Locate the cell with the specified text and output its [x, y] center coordinate. 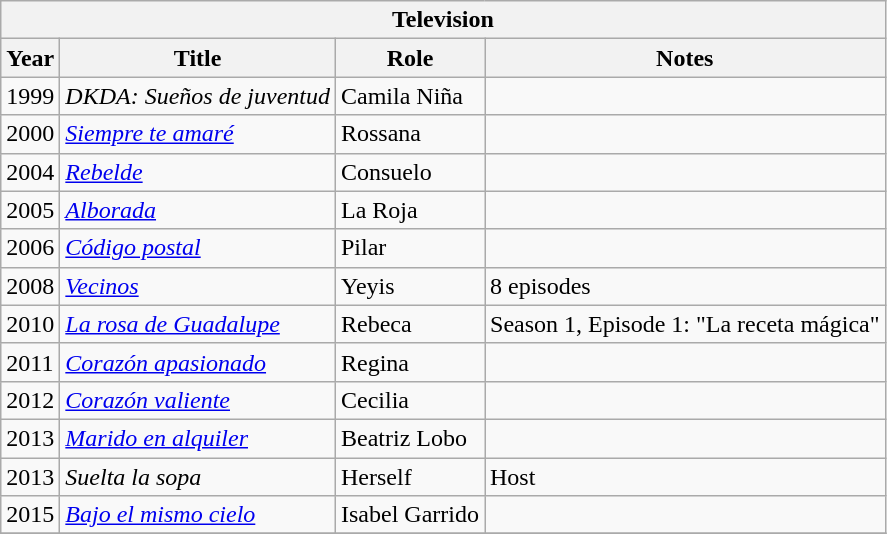
Beatriz Lobo [410, 438]
Host [684, 477]
Regina [410, 362]
Alborada [198, 210]
DKDA: Sueños de juventud [198, 96]
2000 [30, 134]
Corazón valiente [198, 400]
2011 [30, 362]
Suelta la sopa [198, 477]
2008 [30, 286]
Herself [410, 477]
Rebelde [198, 172]
Title [198, 58]
8 episodes [684, 286]
La rosa de Guadalupe [198, 324]
2004 [30, 172]
La Roja [410, 210]
Corazón apasionado [198, 362]
Notes [684, 58]
Camila Niña [410, 96]
Vecinos [198, 286]
Year [30, 58]
2015 [30, 515]
Season 1, Episode 1: "La receta mágica" [684, 324]
Código postal [198, 248]
2010 [30, 324]
Isabel Garrido [410, 515]
2006 [30, 248]
Role [410, 58]
Rossana [410, 134]
Marido en alquiler [198, 438]
Consuelo [410, 172]
Pilar [410, 248]
Television [443, 20]
2012 [30, 400]
Rebeca [410, 324]
Yeyis [410, 286]
Cecilia [410, 400]
Bajo el mismo cielo [198, 515]
1999 [30, 96]
Siempre te amaré [198, 134]
2005 [30, 210]
